From the cell containing the given text, extract its center point as (X, Y) coordinate. 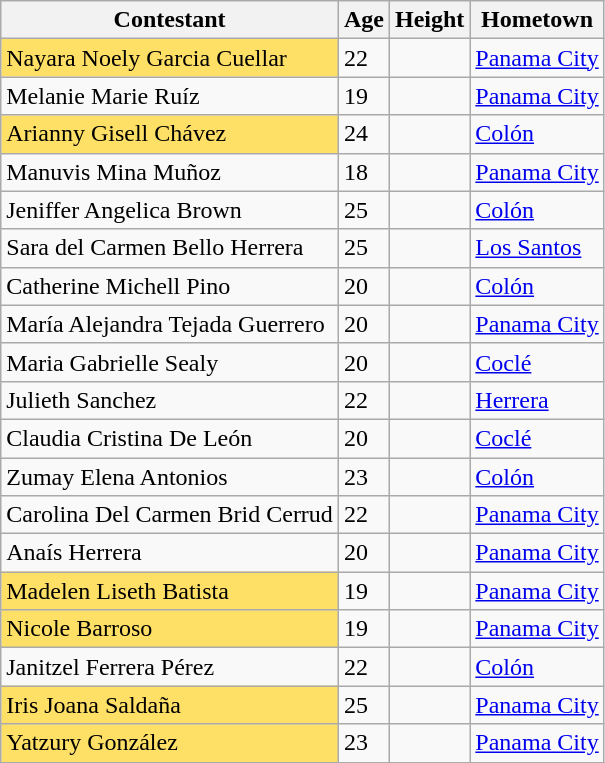
Height (429, 20)
Hometown (537, 20)
Catherine Michell Pino (170, 286)
Melanie Marie Ruíz (170, 96)
Anaís Herrera (170, 553)
Arianny Gisell Chávez (170, 134)
Claudia Cristina De León (170, 438)
Zumay Elena Antonios (170, 477)
Julieth Sanchez (170, 400)
Manuvis Mina Muñoz (170, 172)
Janitzel Ferrera Pérez (170, 667)
18 (364, 172)
Contestant (170, 20)
Carolina Del Carmen Brid Cerrud (170, 515)
Maria Gabrielle Sealy (170, 362)
Sara del Carmen Bello Herrera (170, 248)
Nayara Noely Garcia Cuellar (170, 58)
Age (364, 20)
Los Santos (537, 248)
María Alejandra Tejada Guerrero (170, 324)
Yatzury González (170, 743)
Herrera (537, 400)
Iris Joana Saldaña (170, 705)
24 (364, 134)
Madelen Liseth Batista (170, 591)
Nicole Barroso (170, 629)
Jeniffer Angelica Brown (170, 210)
